Find where the given text appears and provide that cell's center as (x, y) coordinate. 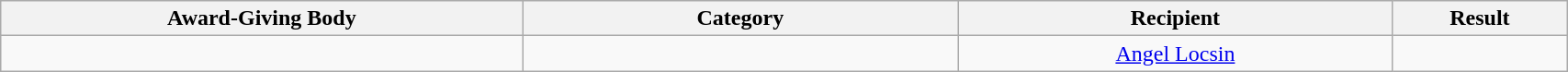
Angel Locsin (1176, 54)
Award-Giving Body (262, 18)
Result (1479, 18)
Category (740, 18)
Recipient (1176, 18)
